Provide the [x, y] coordinate of the cell's center where the given text is located.  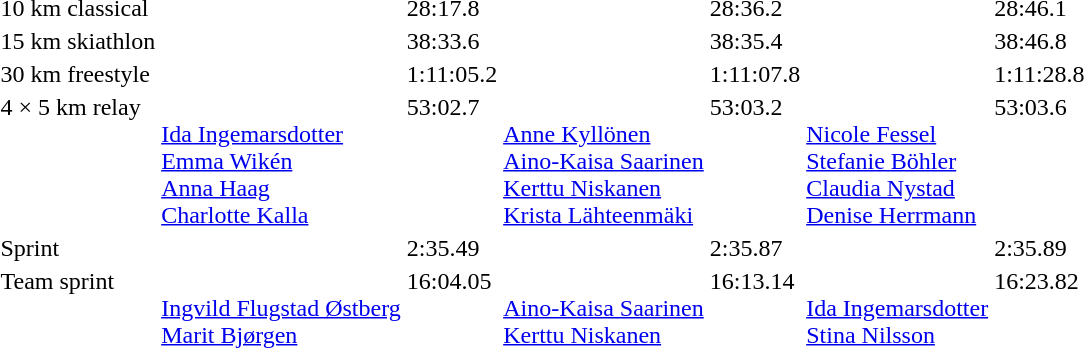
38:33.6 [452, 41]
38:35.4 [754, 41]
1:11:05.2 [452, 74]
2:35.87 [754, 248]
53:03.2 [754, 161]
Nicole FesselStefanie BöhlerClaudia NystadDenise Herrmann [898, 161]
Ida IngemarsdotterEmma WikénAnna HaagCharlotte Kalla [282, 161]
53:02.7 [452, 161]
1:11:07.8 [754, 74]
2:35.49 [452, 248]
Anne KyllönenAino-Kaisa SaarinenKerttu NiskanenKrista Lähteenmäki [604, 161]
